Locate the cell with the specified text and output its (x, y) center coordinate. 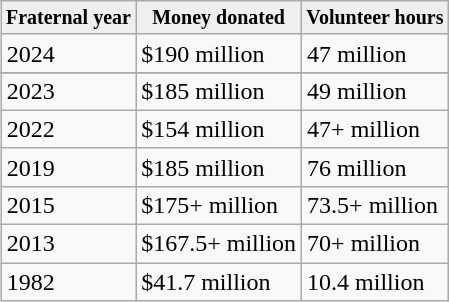
$190 million (219, 53)
2022 (68, 129)
$175+ million (219, 205)
2023 (68, 91)
70+ million (376, 244)
47+ million (376, 129)
$41.7 million (219, 282)
2015 (68, 205)
$154 million (219, 129)
2024 (68, 53)
73.5+ million (376, 205)
Volunteer hours (376, 18)
2019 (68, 167)
$167.5+ million (219, 244)
1982 (68, 282)
49 million (376, 91)
Money donated (219, 18)
2013 (68, 244)
47 million (376, 53)
76 million (376, 167)
Fraternal year (68, 18)
10.4 million (376, 282)
